Pinpoint the cell where the given text exists, returning its (x, y) midpoint coordinate. 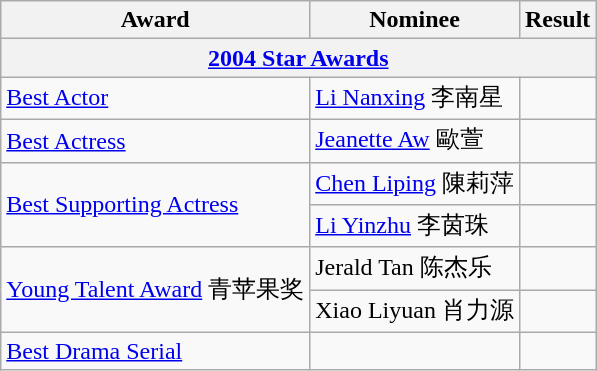
Best Actress (156, 140)
2004 Star Awards (298, 58)
Xiao Liyuan 肖力源 (415, 312)
Young Talent Award 青苹果奖 (156, 290)
Nominee (415, 20)
Chen Liping 陳莉萍 (415, 184)
Jerald Tan 陈杰乐 (415, 268)
Result (557, 20)
Best Actor (156, 98)
Li Yinzhu 李茵珠 (415, 226)
Jeanette Aw 歐萱 (415, 140)
Best Supporting Actress (156, 204)
Best Drama Serial (156, 351)
Award (156, 20)
Li Nanxing 李南星 (415, 98)
